Extract the (X, Y) coordinate from the center of the cell holding the provided text.  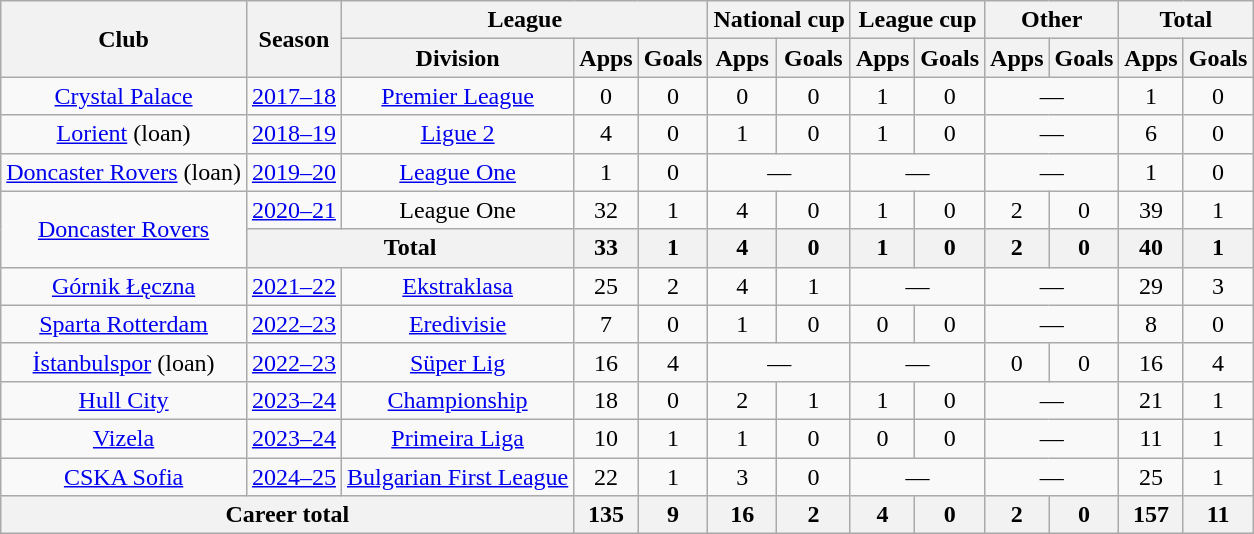
18 (606, 400)
39 (1151, 210)
8 (1151, 324)
Primeira Liga (457, 438)
Other (1052, 20)
10 (606, 438)
Vizela (124, 438)
33 (606, 248)
Doncaster Rovers (loan) (124, 172)
Doncaster Rovers (124, 229)
Süper Lig (457, 362)
Ligue 2 (457, 134)
CSKA Sofia (124, 477)
Ekstraklasa (457, 286)
Eredivisie (457, 324)
Premier League (457, 96)
22 (606, 477)
2018–19 (294, 134)
135 (606, 515)
İstanbulspor (loan) (124, 362)
40 (1151, 248)
Hull City (124, 400)
2024–25 (294, 477)
29 (1151, 286)
Górnik Łęczna (124, 286)
32 (606, 210)
Championship (457, 400)
Season (294, 39)
21 (1151, 400)
2017–18 (294, 96)
League cup (917, 20)
2021–22 (294, 286)
National cup (779, 20)
9 (673, 515)
Bulgarian First League (457, 477)
2019–20 (294, 172)
Career total (288, 515)
157 (1151, 515)
League (524, 20)
2020–21 (294, 210)
Crystal Palace (124, 96)
Lorient (loan) (124, 134)
6 (1151, 134)
Club (124, 39)
Division (457, 58)
Sparta Rotterdam (124, 324)
7 (606, 324)
